Pinpoint the cell where the given text exists, returning its (X, Y) midpoint coordinate. 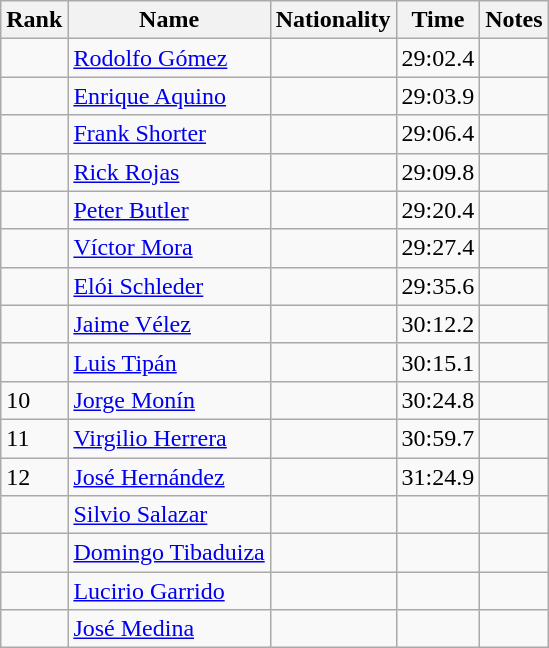
Rodolfo Gómez (169, 58)
11 (34, 438)
Nationality (333, 20)
Domingo Tibaduiza (169, 553)
Jorge Monín (169, 400)
Notes (514, 20)
29:27.4 (438, 248)
30:59.7 (438, 438)
30:12.2 (438, 324)
29:09.8 (438, 172)
29:02.4 (438, 58)
José Hernández (169, 477)
12 (34, 477)
31:24.9 (438, 477)
Jaime Vélez (169, 324)
29:20.4 (438, 210)
29:35.6 (438, 286)
29:06.4 (438, 134)
30:15.1 (438, 362)
Silvio Salazar (169, 515)
Name (169, 20)
Frank Shorter (169, 134)
Rank (34, 20)
Virgilio Herrera (169, 438)
Peter Butler (169, 210)
Lucirio Garrido (169, 591)
Rick Rojas (169, 172)
Time (438, 20)
Elói Schleder (169, 286)
Enrique Aquino (169, 96)
29:03.9 (438, 96)
10 (34, 400)
Luis Tipán (169, 362)
30:24.8 (438, 400)
José Medina (169, 629)
Víctor Mora (169, 248)
